Provide the [X, Y] coordinate of the cell's center where the given text is located.  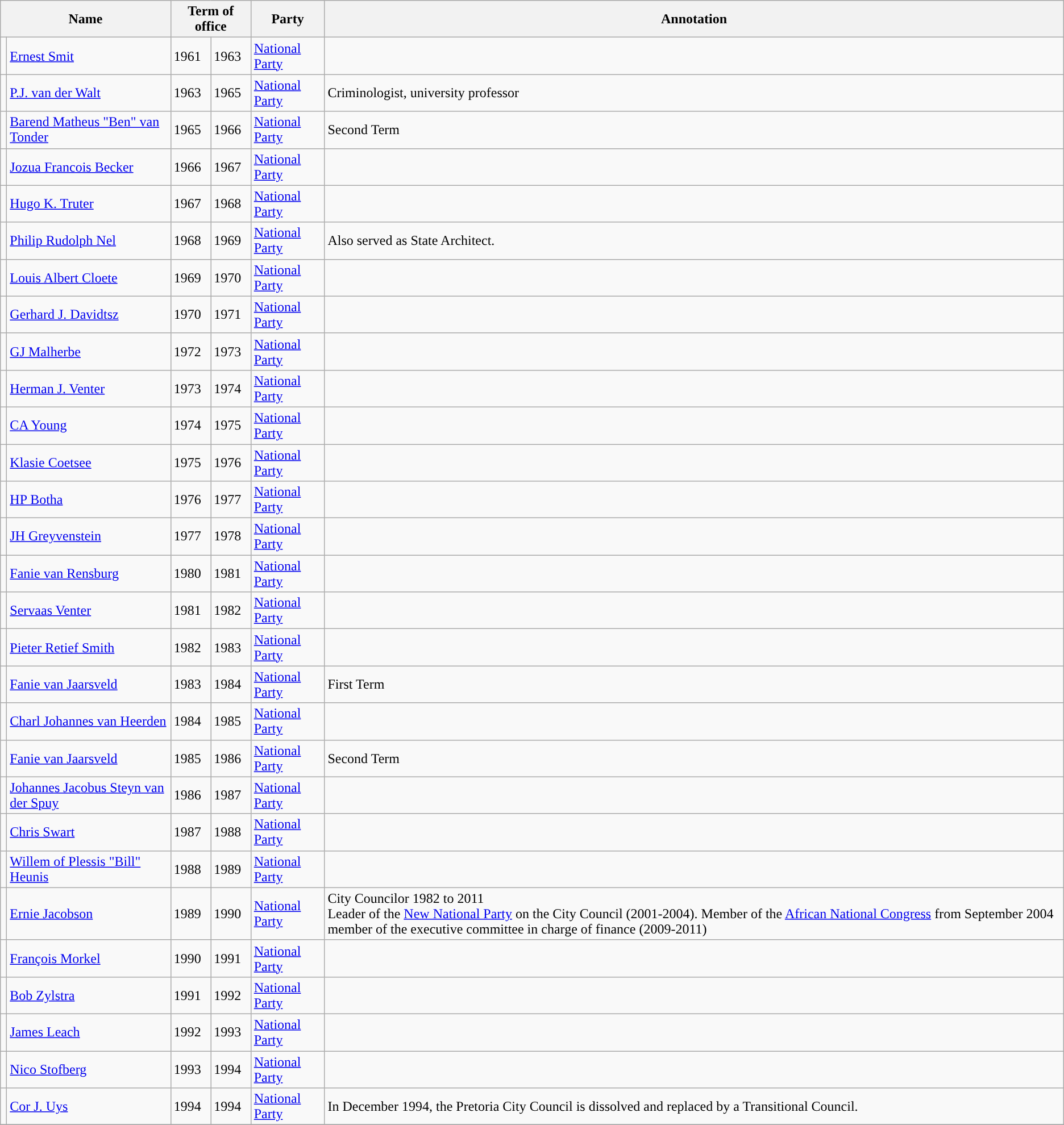
1971 [231, 315]
1972 [190, 351]
Nico Stofberg [89, 1069]
HP Botha [89, 500]
Ernie Jacobson [89, 914]
Annotation [694, 19]
Party [288, 19]
Gerhard J. Davidtsz [89, 315]
Servaas Venter [89, 610]
Ernest Smit [89, 56]
In December 1994, the Pretoria City Council is dissolved and replaced by a Transitional Council. [694, 1107]
James Leach [89, 1032]
Hugo K. Truter [89, 203]
Fanie van Rensburg [89, 574]
Pieter Retief Smith [89, 648]
Louis Albert Cloete [89, 277]
1961 [190, 56]
Criminologist, university professor [694, 93]
Chris Swart [89, 832]
Klasie Coetsee [89, 463]
Charl Johannes van Heerden [89, 722]
Cor J. Uys [89, 1107]
Willem of Plessis "Bill" Heunis [89, 869]
Name [86, 19]
Philip Rudolph Nel [89, 241]
1978 [231, 536]
P.J. van der Walt [89, 93]
Jozua Francois Becker [89, 167]
First Term [694, 684]
Herman J. Venter [89, 389]
JH Greyvenstein [89, 536]
CA Young [89, 425]
Also served as State Architect. [694, 241]
1980 [190, 574]
François Morkel [89, 958]
Term of office [210, 19]
Bob Zylstra [89, 995]
Johannes Jacobus Steyn van der Spuy [89, 795]
GJ Malherbe [89, 351]
Barend Matheus "Ben" van Tonder [89, 130]
